Determine the (X, Y) coordinate at the center of the cell enclosing the given text.  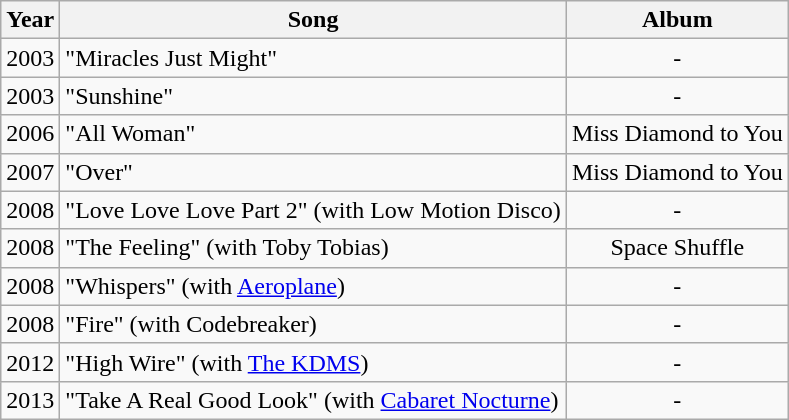
2006 (30, 134)
Song (314, 20)
Album (677, 20)
2012 (30, 362)
"Love Love Love Part 2" (with Low Motion Disco) (314, 210)
"High Wire" (with The KDMS) (314, 362)
Year (30, 20)
"Over" (314, 172)
"Sunshine" (314, 96)
"Whispers" (with Aeroplane) (314, 286)
"Take A Real Good Look" (with Cabaret Nocturne) (314, 400)
"Miracles Just Might" (314, 58)
2007 (30, 172)
"The Feeling" (with Toby Tobias) (314, 248)
2013 (30, 400)
"All Woman" (314, 134)
Space Shuffle (677, 248)
"Fire" (with Codebreaker) (314, 324)
